Return (X, Y) of the center of cell containing provided text 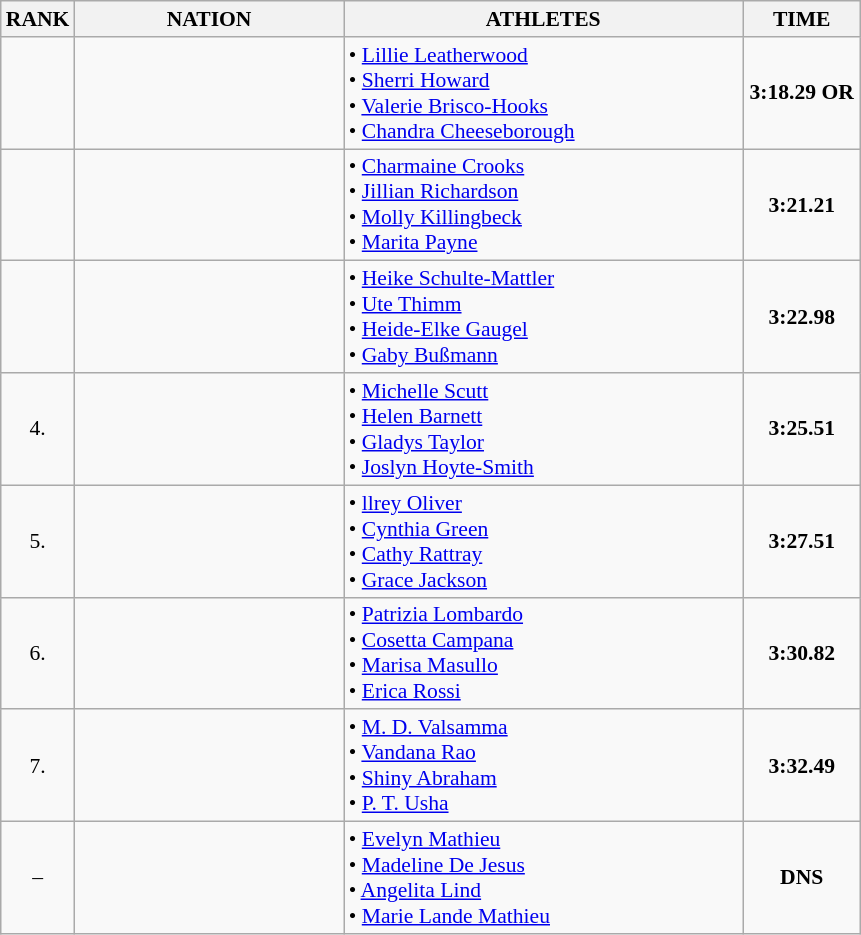
• Patrizia Lombardo• Cosetta Campana• Marisa Masullo• Erica Rossi (544, 653)
6. (38, 653)
3:25.51 (802, 429)
7. (38, 766)
• M. D. Valsamma• Vandana Rao• Shiny Abraham• P. T. Usha (544, 766)
DNS (802, 878)
• llrey Oliver• Cynthia Green• Cathy Rattray• Grace Jackson (544, 541)
• Evelyn Mathieu• Madeline De Jesus• Angelita Lind• Marie Lande Mathieu (544, 878)
3:21.21 (802, 205)
• Heike Schulte-Mattler• Ute Thimm• Heide-Elke Gaugel• Gaby Bußmann (544, 317)
NATION (208, 19)
ATHLETES (544, 19)
• Lillie Leatherwood• Sherri Howard• Valerie Brisco-Hooks• Chandra Cheeseborough (544, 93)
– (38, 878)
• Michelle Scutt• Helen Barnett• Gladys Taylor• Joslyn Hoyte-Smith (544, 429)
3:18.29 OR (802, 93)
3:30.82 (802, 653)
TIME (802, 19)
5. (38, 541)
RANK (38, 19)
3:32.49 (802, 766)
4. (38, 429)
3:27.51 (802, 541)
• Charmaine Crooks• Jillian Richardson• Molly Killingbeck• Marita Payne (544, 205)
3:22.98 (802, 317)
